Locate the cell with the specified text and output its (x, y) center coordinate. 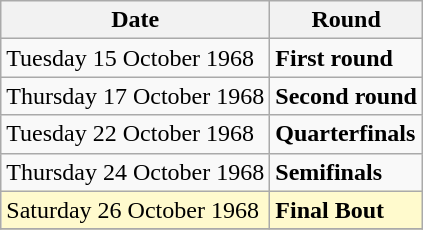
Round (346, 20)
Second round (346, 96)
Thursday 24 October 1968 (136, 172)
Semifinals (346, 172)
Quarterfinals (346, 134)
Tuesday 15 October 1968 (136, 58)
Final Bout (346, 210)
Thursday 17 October 1968 (136, 96)
Date (136, 20)
First round (346, 58)
Saturday 26 October 1968 (136, 210)
Tuesday 22 October 1968 (136, 134)
